Output the [X, Y] coordinate of the center of the cell containing the given text.  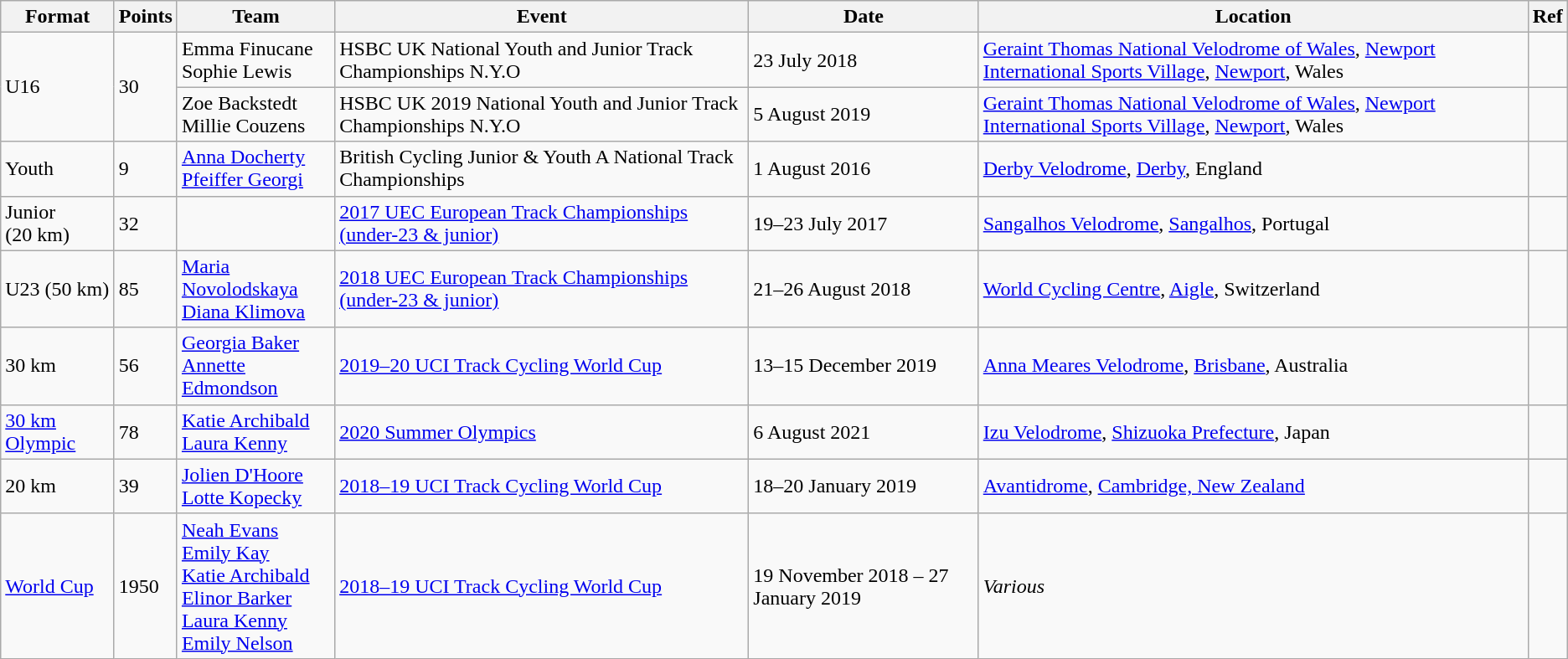
Date [864, 17]
Junior (20 km) [58, 223]
32 [146, 223]
2018 UEC European Track Championships (under-23 & junior) [542, 289]
Izu Velodrome, Shizuoka Prefecture, Japan [1253, 432]
5 August 2019 [864, 114]
Maria NovolodskayaDiana Klimova [255, 289]
Youth [58, 169]
HSBC UK 2019 National Youth and Junior Track Championships N.Y.O [542, 114]
Jolien D'HooreLotte Kopecky [255, 486]
85 [146, 289]
2017 UEC European Track Championships (under-23 & junior) [542, 223]
Points [146, 17]
Neah EvansEmily KayKatie ArchibaldElinor BarkerLaura KennyEmily Nelson [255, 586]
U23 (50 km) [58, 289]
British Cycling Junior & Youth A National Track Championships [542, 169]
1 August 2016 [864, 169]
9 [146, 169]
Georgia BakerAnnette Edmondson [255, 366]
19 November 2018 – 27 January 2019 [864, 586]
2020 Summer Olympics [542, 432]
Katie ArchibaldLaura Kenny [255, 432]
19–23 July 2017 [864, 223]
2019–20 UCI Track Cycling World Cup [542, 366]
Emma FinucaneSophie Lewis [255, 60]
Team [255, 17]
Location [1253, 17]
21–26 August 2018 [864, 289]
Ref [1548, 17]
World Cup [58, 586]
U16 [58, 87]
23 July 2018 [864, 60]
World Cycling Centre, Aigle, Switzerland [1253, 289]
HSBC UK National Youth and Junior Track Championships N.Y.O [542, 60]
30 [146, 87]
18–20 January 2019 [864, 486]
78 [146, 432]
1950 [146, 586]
Sangalhos Velodrome, Sangalhos, Portugal [1253, 223]
Various [1253, 586]
13–15 December 2019 [864, 366]
6 August 2021 [864, 432]
39 [146, 486]
Format [58, 17]
Anna DochertyPfeiffer Georgi [255, 169]
Anna Meares Velodrome, Brisbane, Australia [1253, 366]
56 [146, 366]
30 km [58, 366]
Avantidrome, Cambridge, New Zealand [1253, 486]
Zoe BackstedtMillie Couzens [255, 114]
Event [542, 17]
30 km Olympic [58, 432]
20 km [58, 486]
Derby Velodrome, Derby, England [1253, 169]
